Scan for the cell matching the given text and deliver its [x, y] coordinate at center. 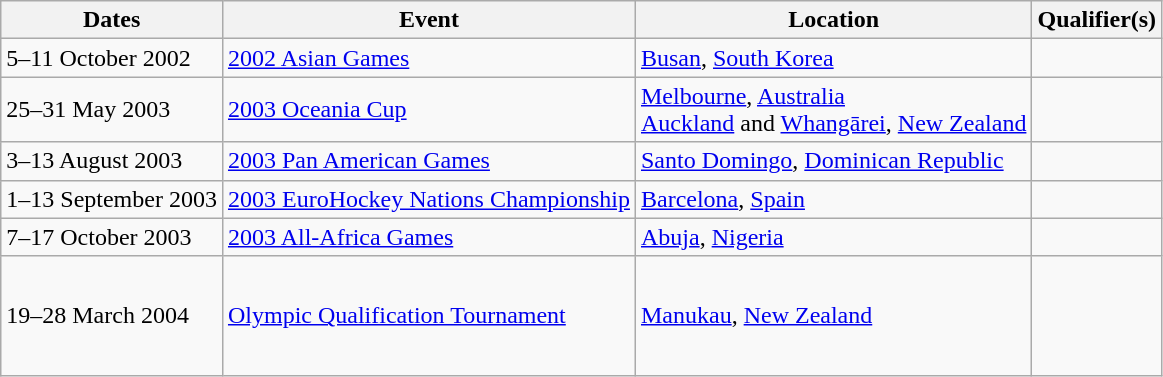
Melbourne, Australia Auckland and Whangārei, New Zealand [833, 110]
2003 EuroHockey Nations Championship [428, 199]
2003 Pan American Games [428, 161]
Santo Domingo, Dominican Republic [833, 161]
Event [428, 20]
7–17 October 2003 [112, 237]
2003 Oceania Cup [428, 110]
Manukau, New Zealand [833, 316]
Olympic Qualification Tournament [428, 316]
5–11 October 2002 [112, 58]
25–31 May 2003 [112, 110]
19–28 March 2004 [112, 316]
Barcelona, Spain [833, 199]
Busan, South Korea [833, 58]
Abuja, Nigeria [833, 237]
2003 All-Africa Games [428, 237]
Location [833, 20]
Dates [112, 20]
3–13 August 2003 [112, 161]
2002 Asian Games [428, 58]
Qualifier(s) [1097, 20]
1–13 September 2003 [112, 199]
